For the text-containing cell, return its midpoint in [X, Y] coordinate format. 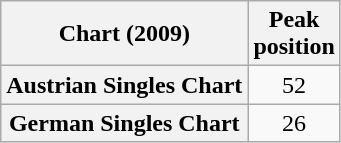
Chart (2009) [124, 34]
52 [294, 85]
Peakposition [294, 34]
26 [294, 123]
German Singles Chart [124, 123]
Austrian Singles Chart [124, 85]
